Scan for the cell matching the given text and deliver its (X, Y) coordinate at center. 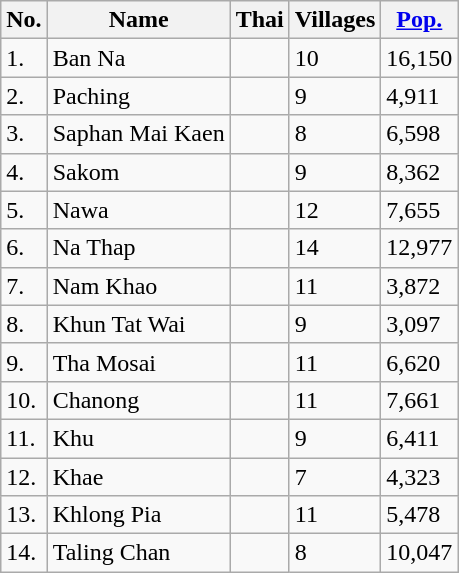
Khae (138, 477)
7,655 (420, 210)
4. (24, 172)
10. (24, 400)
Thai (260, 20)
5. (24, 210)
Ban Na (138, 58)
7 (335, 477)
10,047 (420, 553)
3,872 (420, 286)
7,661 (420, 400)
12. (24, 477)
12 (335, 210)
Tha Mosai (138, 362)
7. (24, 286)
16,150 (420, 58)
Khlong Pia (138, 515)
Nam Khao (138, 286)
4,911 (420, 96)
14. (24, 553)
1. (24, 58)
13. (24, 515)
8,362 (420, 172)
Taling Chan (138, 553)
6,620 (420, 362)
Name (138, 20)
Na Thap (138, 248)
3. (24, 134)
3,097 (420, 324)
10 (335, 58)
Paching (138, 96)
2. (24, 96)
Khu (138, 438)
No. (24, 20)
12,977 (420, 248)
4,323 (420, 477)
Nawa (138, 210)
5,478 (420, 515)
Khun Tat Wai (138, 324)
11. (24, 438)
9. (24, 362)
Saphan Mai Kaen (138, 134)
Sakom (138, 172)
8. (24, 324)
Chanong (138, 400)
Villages (335, 20)
14 (335, 248)
6,411 (420, 438)
Pop. (420, 20)
6,598 (420, 134)
6. (24, 248)
